Identify which cell holds the provided text, then report its (x, y) central coordinate. 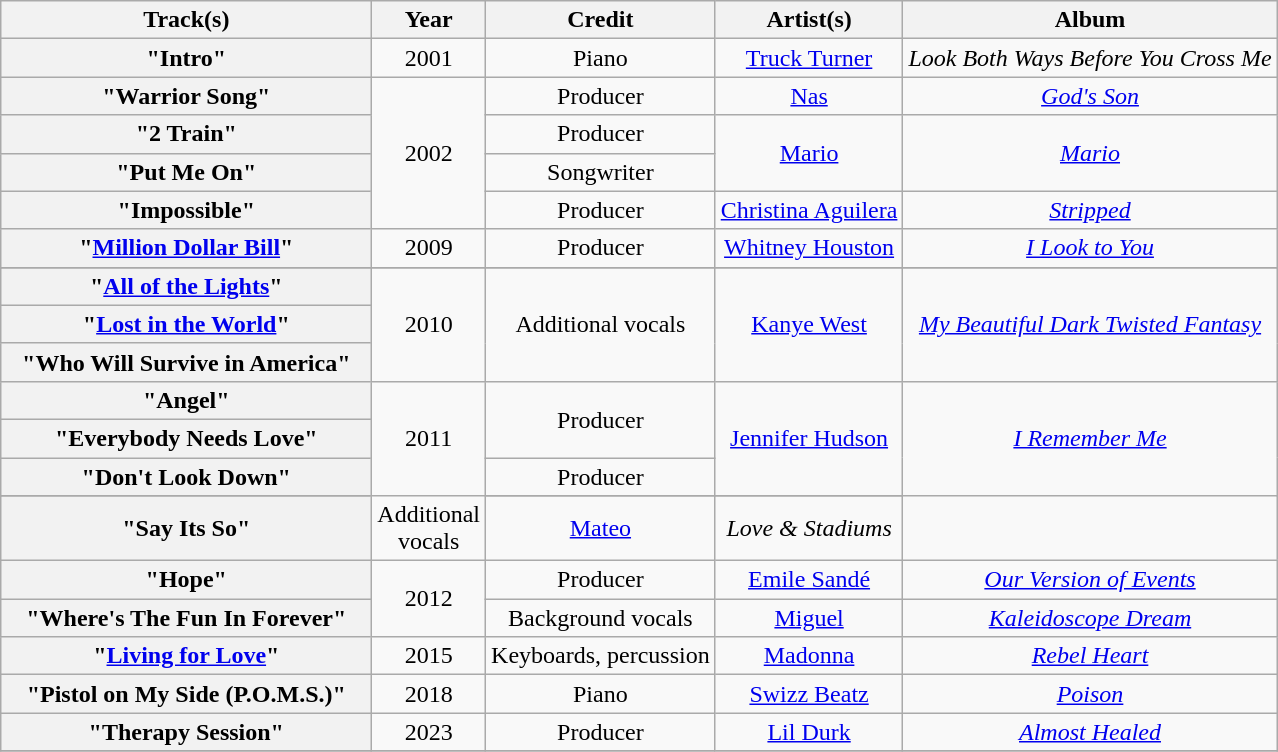
Jennifer Hudson (809, 438)
"Angel" (186, 400)
Lil Durk (809, 732)
2012 (429, 599)
Truck Turner (809, 58)
2002 (429, 153)
Credit (601, 20)
My Beautiful Dark Twisted Fantasy (1090, 324)
Almost Healed (1090, 732)
Christina Aguilera (809, 210)
"Don't Look Down" (186, 477)
Our Version of Events (1090, 580)
I Remember Me (1090, 438)
Poison (1090, 694)
Keyboards, percussion (601, 656)
2023 (429, 732)
"Hope" (186, 580)
Stripped (1090, 210)
"Lost in the World" (186, 324)
Whitney Houston (809, 248)
"Living for Love" (186, 656)
"2 Train" (186, 134)
2009 (429, 248)
"Intro" (186, 58)
God's Son (1090, 96)
"Therapy Session" (186, 732)
"Where's The Fun In Forever" (186, 618)
"Put Me On" (186, 172)
Look Both Ways Before You Cross Me (1090, 58)
"Impossible" (186, 210)
Nas (809, 96)
"Who Will Survive in America" (186, 362)
Kaleidoscope Dream (1090, 618)
Miguel (809, 618)
Album (1090, 20)
Love & Stadiums (809, 528)
Background vocals (601, 618)
Swizz Beatz (809, 694)
Track(s) (186, 20)
"Everybody Needs Love" (186, 438)
2011 (429, 438)
"Pistol on My Side (P.O.M.S.)" (186, 694)
Kanye West (809, 324)
Madonna (809, 656)
"Million Dollar Bill" (186, 248)
2018 (429, 694)
2001 (429, 58)
Songwriter (601, 172)
I Look to You (1090, 248)
Rebel Heart (1090, 656)
2010 (429, 324)
Artist(s) (809, 20)
Year (429, 20)
"Say Its So" (186, 528)
"All of the Lights" (186, 286)
Emile Sandé (809, 580)
Mateo (601, 528)
"Warrior Song" (186, 96)
2015 (429, 656)
